From the cell containing the given text, extract its center point as [x, y] coordinate. 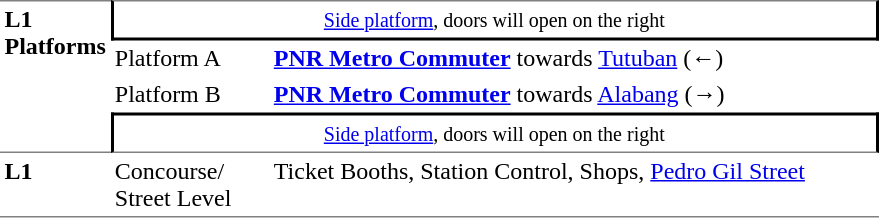
Ticket Booths, Station Control, Shops, Pedro Gil Street [574, 185]
Platform A [190, 58]
Concourse/Street Level [190, 185]
L1 [55, 185]
Platform B [190, 94]
PNR Metro Commuter towards Alabang (→) [574, 94]
L1Platforms [55, 76]
PNR Metro Commuter towards Tutuban (←) [574, 58]
